From the cell containing the given text, extract its center point as [x, y] coordinate. 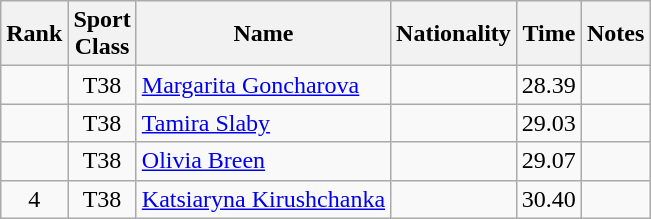
28.39 [548, 85]
Notes [615, 34]
29.03 [548, 123]
30.40 [548, 199]
Time [548, 34]
SportClass [102, 34]
29.07 [548, 161]
Name [263, 34]
Olivia Breen [263, 161]
Nationality [454, 34]
4 [34, 199]
Katsiaryna Kirushchanka [263, 199]
Margarita Goncharova [263, 85]
Rank [34, 34]
Tamira Slaby [263, 123]
